Find where the given text appears and provide that cell's center as [x, y] coordinate. 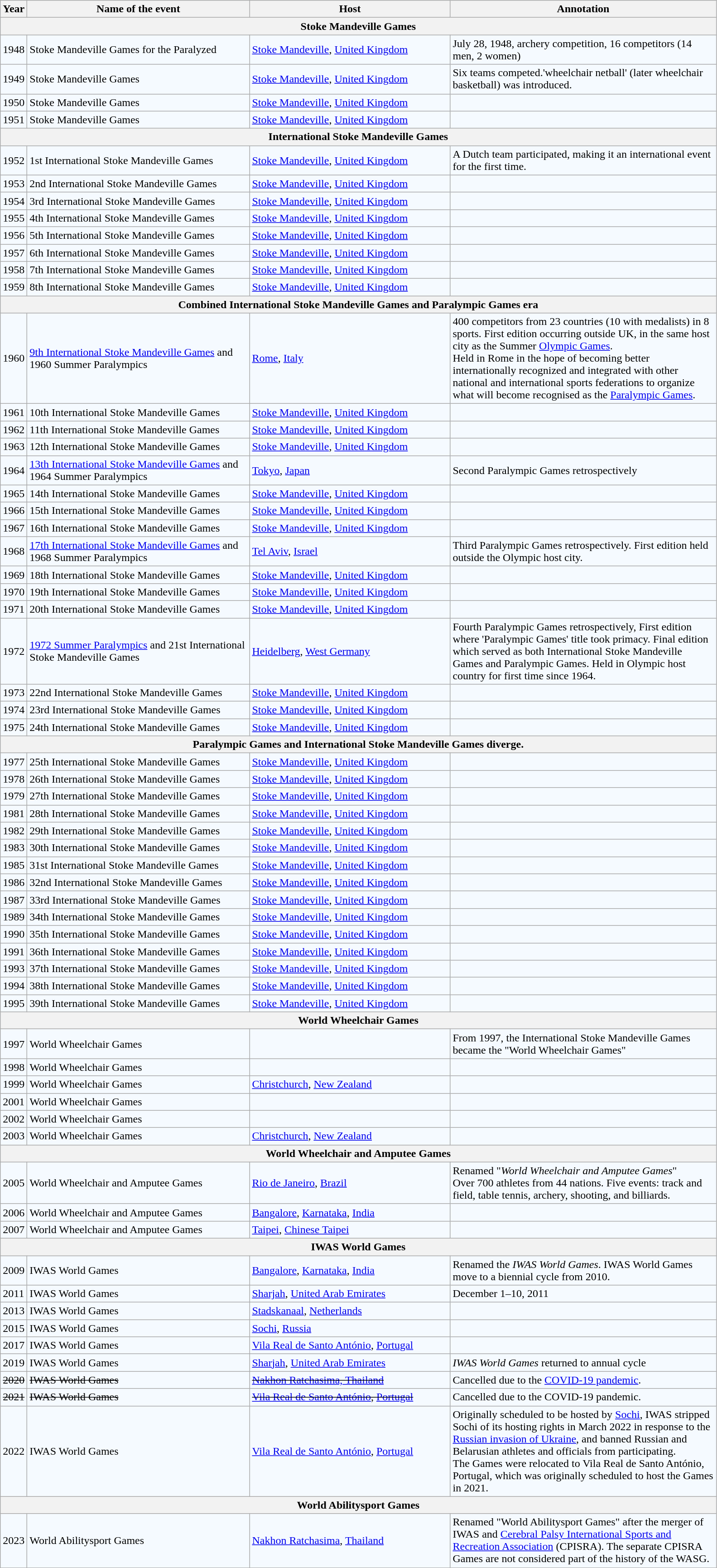
23rd International Stoke Mandeville Games [139, 710]
37th International Stoke Mandeville Games [139, 969]
1st International Stoke Mandeville Games [139, 160]
1950 [14, 102]
1952 [14, 160]
2011 [14, 1294]
1981 [14, 813]
2022 [14, 1451]
A Dutch team participated, making it an international event for the first time. [583, 160]
38th International Stoke Mandeville Games [139, 986]
2001 [14, 1102]
Third Paralympic Games retrospectively. First edition held outside the Olympic host city. [583, 551]
1962 [14, 430]
16th International Stoke Mandeville Games [139, 528]
IWAS World Games returned to annual cycle [583, 1363]
13th International Stoke Mandeville Games and 1964 Summer Paralympics [139, 470]
Combined International Stoke Mandeville Games and Paralympic Games era [358, 305]
1961 [14, 412]
28th International Stoke Mandeville Games [139, 813]
1968 [14, 551]
2023 [14, 1541]
24th International Stoke Mandeville Games [139, 727]
1949 [14, 79]
4th International Stoke Mandeville Games [139, 218]
Renamed the IWAS World Games. IWAS World Games move to a biennial cycle from 2010. [583, 1270]
Taipei, Chinese Taipei [350, 1229]
2006 [14, 1212]
Heidelberg, West Germany [350, 651]
Sochi, Russia [350, 1328]
1958 [14, 270]
1985 [14, 865]
Stoke Mandeville Games for the Paralyzed [139, 50]
1982 [14, 831]
1963 [14, 447]
10th International Stoke Mandeville Games [139, 412]
December 1–10, 2011 [583, 1294]
36th International Stoke Mandeville Games [139, 951]
33rd International Stoke Mandeville Games [139, 900]
International Stoke Mandeville Games [358, 137]
1995 [14, 1003]
1973 [14, 693]
29th International Stoke Mandeville Games [139, 831]
18th International Stoke Mandeville Games [139, 575]
14th International Stoke Mandeville Games [139, 494]
Second Paralympic Games retrospectively [583, 470]
2005 [14, 1183]
39th International Stoke Mandeville Games [139, 1003]
1989 [14, 917]
19th International Stoke Mandeville Games [139, 592]
1959 [14, 287]
1956 [14, 235]
Year [14, 9]
17th International Stoke Mandeville Games and 1968 Summer Paralympics [139, 551]
27th International Stoke Mandeville Games [139, 796]
30th International Stoke Mandeville Games [139, 848]
9th International Stoke Mandeville Games and 1960 Summer Paralympics [139, 358]
1951 [14, 120]
1964 [14, 470]
20th International Stoke Mandeville Games [139, 609]
1972 [14, 651]
Rome, Italy [350, 358]
12th International Stoke Mandeville Games [139, 447]
2007 [14, 1229]
July 28, 1948, archery competition, 16 competitors (14 men, 2 women) [583, 50]
1967 [14, 528]
2nd International Stoke Mandeville Games [139, 184]
1997 [14, 1044]
1948 [14, 50]
5th International Stoke Mandeville Games [139, 235]
1965 [14, 494]
1986 [14, 882]
1975 [14, 727]
35th International Stoke Mandeville Games [139, 934]
1998 [14, 1067]
Tel Aviv, Israel [350, 551]
3rd International Stoke Mandeville Games [139, 201]
Rio de Janeiro, Brazil [350, 1183]
2013 [14, 1311]
1987 [14, 900]
22nd International Stoke Mandeville Games [139, 693]
2021 [14, 1397]
1960 [14, 358]
Annotation [583, 9]
26th International Stoke Mandeville Games [139, 779]
7th International Stoke Mandeville Games [139, 270]
1972 Summer Paralympics and 21st International Stoke Mandeville Games [139, 651]
1990 [14, 934]
2009 [14, 1270]
2020 [14, 1380]
1983 [14, 848]
2015 [14, 1328]
1970 [14, 592]
1979 [14, 796]
Name of the event [139, 9]
1969 [14, 575]
Tokyo, Japan [350, 470]
32nd International Stoke Mandeville Games [139, 882]
Stadskanaal, Netherlands [350, 1311]
31st International Stoke Mandeville Games [139, 865]
2017 [14, 1345]
Paralympic Games and International Stoke Mandeville Games diverge. [358, 745]
Six teams competed.'wheelchair netball' (later wheelchair basketball) was introduced. [583, 79]
1978 [14, 779]
1993 [14, 969]
25th International Stoke Mandeville Games [139, 762]
15th International Stoke Mandeville Games [139, 511]
1971 [14, 609]
2019 [14, 1363]
Host [350, 9]
From 1997, the International Stoke Mandeville Games became the "World Wheelchair Games" [583, 1044]
1953 [14, 184]
1994 [14, 986]
2002 [14, 1119]
1966 [14, 511]
1957 [14, 252]
8th International Stoke Mandeville Games [139, 287]
2003 [14, 1136]
1955 [14, 218]
1977 [14, 762]
1991 [14, 951]
6th International Stoke Mandeville Games [139, 252]
34th International Stoke Mandeville Games [139, 917]
1974 [14, 710]
11th International Stoke Mandeville Games [139, 430]
1999 [14, 1084]
1954 [14, 201]
